Output the [X, Y] coordinate of the center of the cell containing the given text.  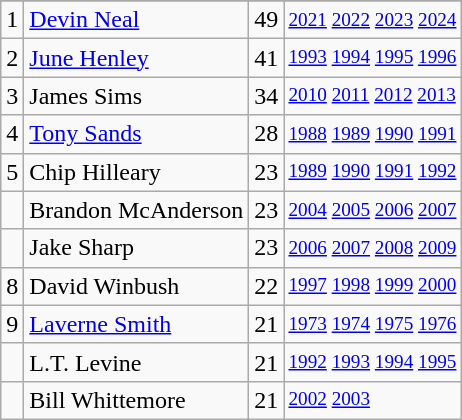
1 [12, 20]
Devin Neal [136, 20]
Chip Hilleary [136, 172]
2006 2007 2008 2009 [372, 248]
James Sims [136, 96]
4 [12, 134]
5 [12, 172]
1988 1989 1990 1991 [372, 134]
June Henley [136, 58]
2 [12, 58]
41 [266, 58]
2010 2011 2012 2013 [372, 96]
1997 1998 1999 2000 [372, 286]
Laverne Smith [136, 324]
8 [12, 286]
22 [266, 286]
28 [266, 134]
3 [12, 96]
34 [266, 96]
1993 1994 1995 1996 [372, 58]
Tony Sands [136, 134]
David Winbush [136, 286]
49 [266, 20]
Jake Sharp [136, 248]
1992 1993 1994 1995 [372, 362]
9 [12, 324]
1989 1990 1991 1992 [372, 172]
2021 2022 2023 2024 [372, 20]
Bill Whittemore [136, 400]
1973 1974 1975 1976 [372, 324]
2002 2003 [372, 400]
Brandon McAnderson [136, 210]
2004 2005 2006 2007 [372, 210]
L.T. Levine [136, 362]
